Output the (x, y) coordinate of the center of the cell containing the given text.  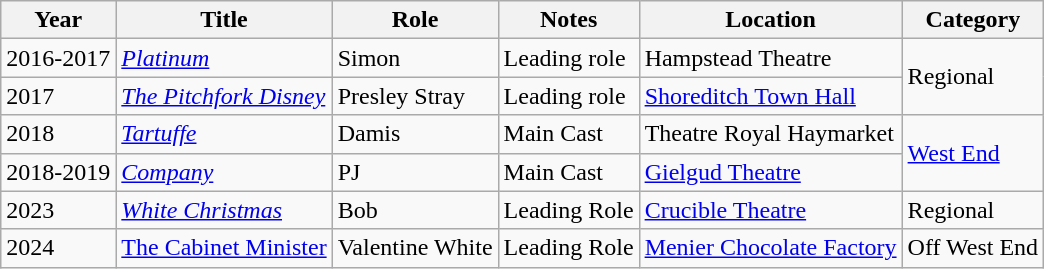
Notes (568, 20)
Hampstead Theatre (770, 58)
Tartuffe (224, 134)
West End (973, 153)
Platinum (224, 58)
2017 (58, 96)
Location (770, 20)
Role (415, 20)
Title (224, 20)
Damis (415, 134)
White Christmas (224, 210)
The Pitchfork Disney (224, 96)
Menier Chocolate Factory (770, 248)
Bob (415, 210)
2018 (58, 134)
Off West End (973, 248)
PJ (415, 172)
2023 (58, 210)
2018-2019 (58, 172)
Presley Stray (415, 96)
Year (58, 20)
The Cabinet Minister (224, 248)
2016-2017 (58, 58)
Company (224, 172)
Simon (415, 58)
2024 (58, 248)
Crucible Theatre (770, 210)
Gielgud Theatre (770, 172)
Shoreditch Town Hall (770, 96)
Valentine White (415, 248)
Theatre Royal Haymarket (770, 134)
Category (973, 20)
